Capture the cell that displays the provided text and extract its [X, Y] central coordinate. 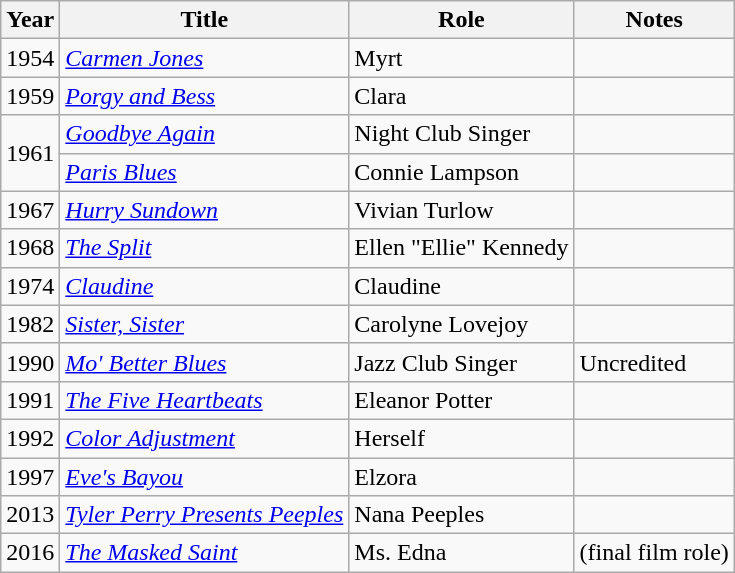
Connie Lampson [462, 172]
Mo' Better Blues [204, 362]
1990 [30, 362]
1992 [30, 438]
Notes [654, 20]
Hurry Sundown [204, 210]
Myrt [462, 58]
Elzora [462, 477]
1974 [30, 286]
2013 [30, 515]
1954 [30, 58]
Vivian Turlow [462, 210]
1959 [30, 96]
1997 [30, 477]
Carolyne Lovejoy [462, 324]
Tyler Perry Presents Peeples [204, 515]
Color Adjustment [204, 438]
Goodbye Again [204, 134]
2016 [30, 553]
Role [462, 20]
(final film role) [654, 553]
Eve's Bayou [204, 477]
Clara [462, 96]
Jazz Club Singer [462, 362]
The Masked Saint [204, 553]
Year [30, 20]
Eleanor Potter [462, 400]
1967 [30, 210]
Ms. Edna [462, 553]
Carmen Jones [204, 58]
Herself [462, 438]
1961 [30, 153]
1968 [30, 248]
Paris Blues [204, 172]
Ellen "Ellie" Kennedy [462, 248]
The Five Heartbeats [204, 400]
Title [204, 20]
1982 [30, 324]
The Split [204, 248]
Nana Peeples [462, 515]
1991 [30, 400]
Porgy and Bess [204, 96]
Night Club Singer [462, 134]
Sister, Sister [204, 324]
Uncredited [654, 362]
